Capture the cell that displays the provided text and extract its [X, Y] central coordinate. 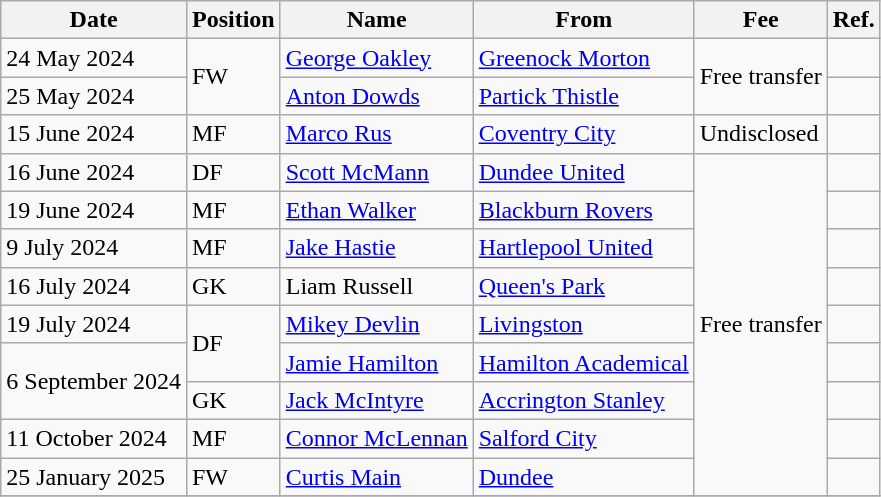
25 May 2024 [94, 96]
24 May 2024 [94, 58]
Curtis Main [376, 477]
19 June 2024 [94, 210]
Jake Hastie [376, 248]
Ethan Walker [376, 210]
Ref. [854, 20]
Liam Russell [376, 286]
Salford City [584, 438]
Hartlepool United [584, 248]
Dundee [584, 477]
Hamilton Academical [584, 362]
Undisclosed [760, 134]
6 September 2024 [94, 381]
Accrington Stanley [584, 400]
Position [233, 20]
Fee [760, 20]
Coventry City [584, 134]
Date [94, 20]
Queen's Park [584, 286]
11 October 2024 [94, 438]
16 July 2024 [94, 286]
19 July 2024 [94, 324]
George Oakley [376, 58]
Connor McLennan [376, 438]
From [584, 20]
Greenock Morton [584, 58]
Scott McMann [376, 172]
Blackburn Rovers [584, 210]
15 June 2024 [94, 134]
Marco Rus [376, 134]
Jack McIntyre [376, 400]
25 January 2025 [94, 477]
Mikey Devlin [376, 324]
Partick Thistle [584, 96]
16 June 2024 [94, 172]
Name [376, 20]
Jamie Hamilton [376, 362]
9 July 2024 [94, 248]
Dundee United [584, 172]
Livingston [584, 324]
Anton Dowds [376, 96]
